Return the [X, Y] coordinate for the center point of the cell that contains the specified text.  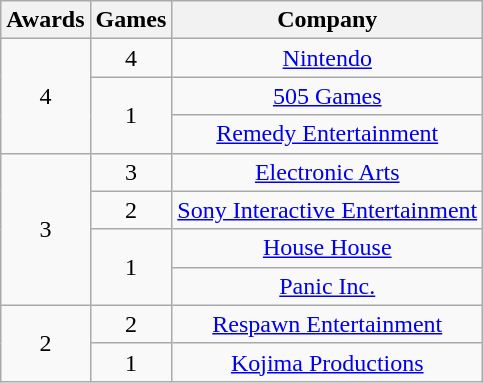
Kojima Productions [328, 362]
505 Games [328, 96]
Remedy Entertainment [328, 134]
Awards [46, 20]
Respawn Entertainment [328, 324]
Games [131, 20]
Company [328, 20]
Electronic Arts [328, 172]
Sony Interactive Entertainment [328, 210]
Panic Inc. [328, 286]
House House [328, 248]
Nintendo [328, 58]
